Output the [x, y] coordinate of the center of the cell containing the given text.  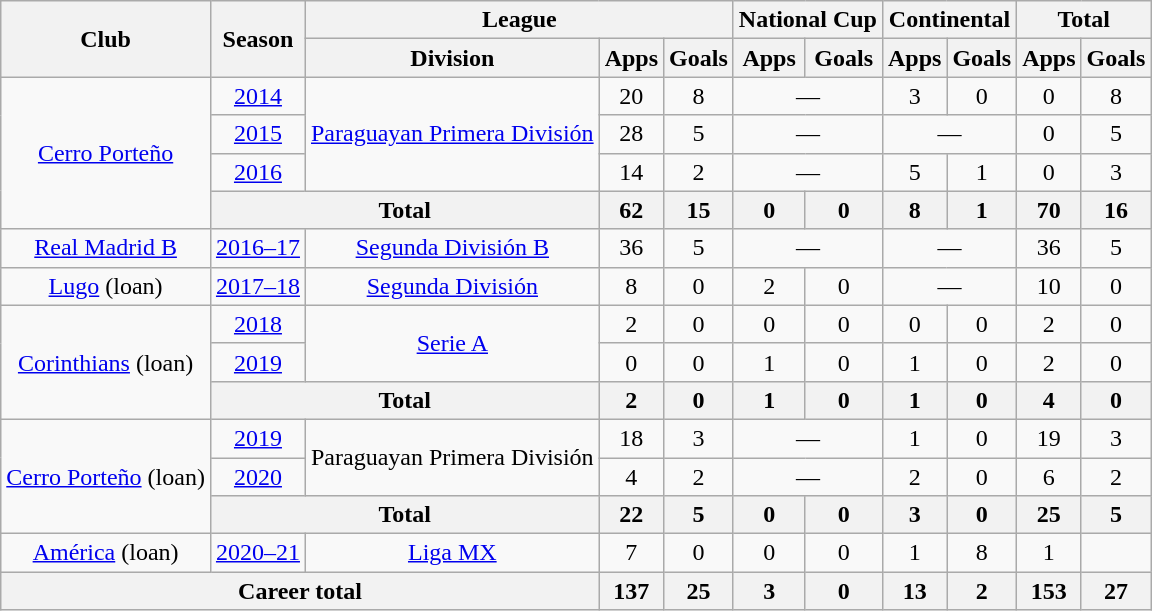
10 [1049, 286]
Season [258, 39]
2016–17 [258, 248]
7 [631, 553]
15 [699, 210]
20 [631, 96]
2016 [258, 172]
Division [452, 58]
Segunda División B [452, 248]
19 [1049, 438]
Continental [949, 20]
Lugo (loan) [106, 286]
13 [914, 591]
6 [1049, 477]
National Cup [808, 20]
Liga MX [452, 553]
Real Madrid B [106, 248]
2017–18 [258, 286]
Corinthians (loan) [106, 362]
Segunda División [452, 286]
14 [631, 172]
Career total [300, 591]
22 [631, 515]
Cerro Porteño (loan) [106, 476]
153 [1049, 591]
2015 [258, 134]
Club [106, 39]
Serie A [452, 343]
28 [631, 134]
27 [1116, 591]
62 [631, 210]
América (loan) [106, 553]
70 [1049, 210]
2020–21 [258, 553]
2014 [258, 96]
137 [631, 591]
Cerro Porteño [106, 153]
16 [1116, 210]
2020 [258, 477]
League [519, 20]
2018 [258, 324]
18 [631, 438]
